Detect which cell encompasses the target text, then output its (x, y) center coordinate. 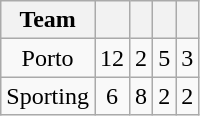
Team (48, 20)
3 (188, 58)
Sporting (48, 96)
12 (112, 58)
6 (112, 96)
5 (164, 58)
8 (142, 96)
Porto (48, 58)
